Pinpoint the cell where the given text exists, returning its (x, y) midpoint coordinate. 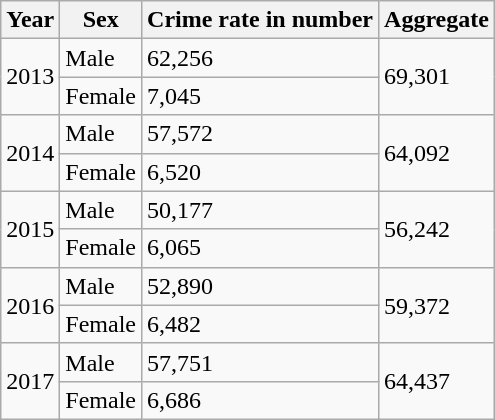
2014 (30, 153)
59,372 (437, 305)
Year (30, 20)
Crime rate in number (260, 20)
2015 (30, 229)
7,045 (260, 96)
2016 (30, 305)
69,301 (437, 77)
57,572 (260, 134)
50,177 (260, 210)
56,242 (437, 229)
6,482 (260, 324)
62,256 (260, 58)
64,437 (437, 381)
52,890 (260, 286)
6,686 (260, 400)
2017 (30, 381)
6,520 (260, 172)
Aggregate (437, 20)
Sex (101, 20)
64,092 (437, 153)
2013 (30, 77)
6,065 (260, 248)
57,751 (260, 362)
